Output the [x, y] coordinate of the center of the cell containing the given text.  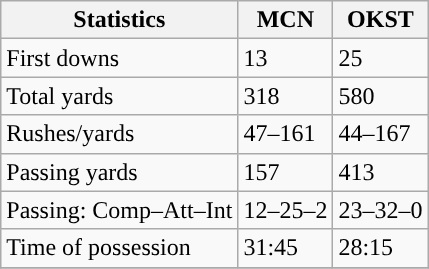
31:45 [286, 248]
Rushes/yards [120, 134]
25 [380, 58]
Statistics [120, 20]
28:15 [380, 248]
Passing yards [120, 172]
413 [380, 172]
580 [380, 96]
First downs [120, 58]
Total yards [120, 96]
OKST [380, 20]
23–32–0 [380, 210]
157 [286, 172]
47–161 [286, 134]
MCN [286, 20]
318 [286, 96]
Time of possession [120, 248]
Passing: Comp–Att–Int [120, 210]
12–25–2 [286, 210]
13 [286, 58]
44–167 [380, 134]
